Return (x, y) of the center of cell containing provided text 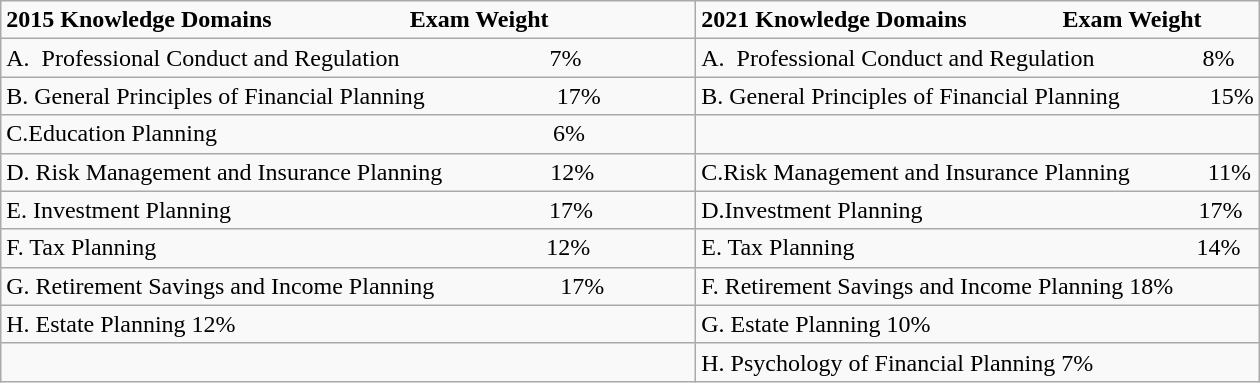
A. Professional Conduct and Regulation 8% (978, 58)
D. Risk Management and Insurance Planning 12% (348, 172)
D.Investment Planning 17% (978, 210)
A. Professional Conduct and Regulation 7% (348, 58)
H. Estate Planning 12% (348, 324)
2021 Knowledge Domains Exam Weight (978, 20)
B. General Principles of Financial Planning 15% (978, 96)
C.Education Planning 6% (348, 134)
G. Estate Planning 10% (978, 324)
H. Psychology of Financial Planning 7% (978, 362)
B. General Principles of Financial Planning 17% (348, 96)
E. Tax Planning 14% (978, 248)
E. Investment Planning 17% (348, 210)
C.Risk Management and Insurance Planning 11% (978, 172)
G. Retirement Savings and Income Planning 17% (348, 286)
2015 Knowledge Domains Exam Weight (348, 20)
F. Retirement Savings and Income Planning 18% (978, 286)
F. Tax Planning 12% (348, 248)
